From the cell containing the given text, extract its center point as (X, Y) coordinate. 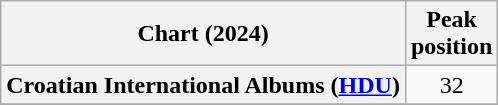
32 (451, 85)
Chart (2024) (204, 34)
Croatian International Albums (HDU) (204, 85)
Peakposition (451, 34)
